Return the [X, Y] coordinate for the center point of the cell that contains the specified text.  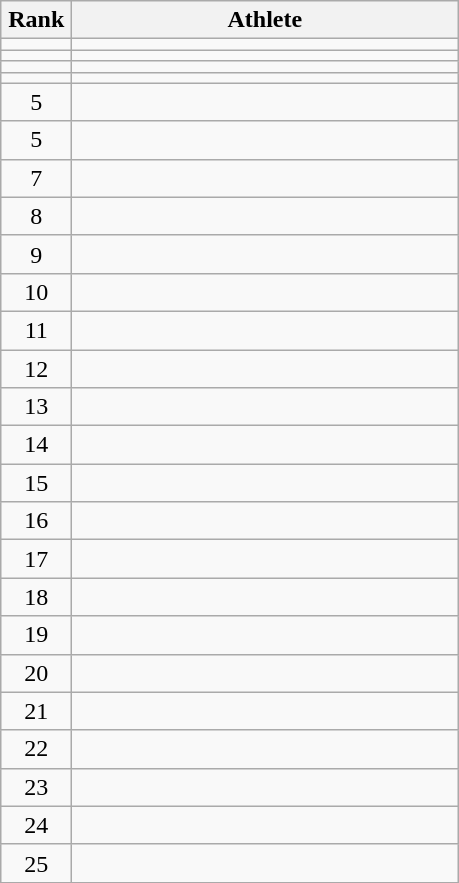
18 [36, 597]
11 [36, 330]
12 [36, 369]
22 [36, 749]
24 [36, 825]
15 [36, 483]
14 [36, 445]
21 [36, 711]
19 [36, 635]
16 [36, 521]
7 [36, 178]
13 [36, 407]
9 [36, 254]
Athlete [265, 20]
17 [36, 559]
25 [36, 863]
8 [36, 216]
23 [36, 787]
10 [36, 292]
Rank [36, 20]
20 [36, 673]
